Return the [X, Y] coordinate for the center point of the cell that contains the specified text.  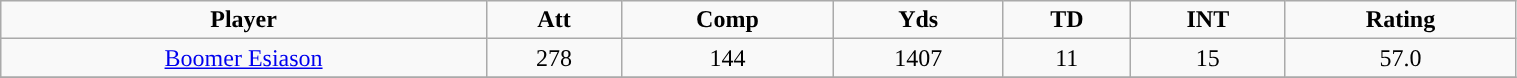
Boomer Esiason [244, 58]
11 [1067, 58]
Player [244, 20]
15 [1208, 58]
57.0 [1400, 58]
144 [728, 58]
Att [554, 20]
INT [1208, 20]
278 [554, 58]
TD [1067, 20]
1407 [918, 58]
Rating [1400, 20]
Yds [918, 20]
Comp [728, 20]
